Determine the (X, Y) coordinate at the center of the cell enclosing the given text.  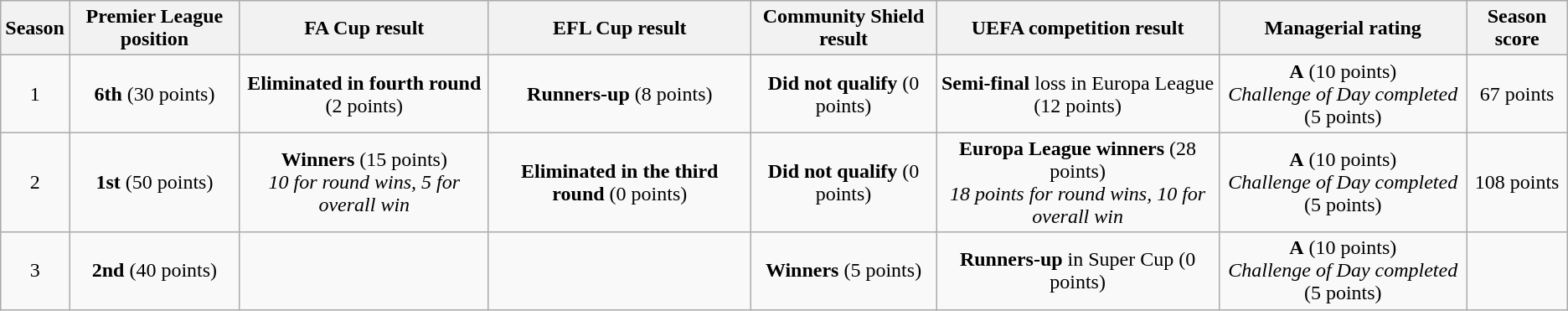
Runners-up (8 points) (620, 94)
Europa League winners (28 points)18 points for round wins, 10 for overall win (1078, 183)
1 (35, 94)
Season score (1517, 29)
108 points (1517, 183)
Premier League position (154, 29)
Community Shield result (843, 29)
2 (35, 183)
UEFA competition result (1078, 29)
Managerial rating (1343, 29)
Season (35, 29)
2nd (40 points) (154, 271)
Winners (15 points)10 for round wins, 5 for overall win (364, 183)
67 points (1517, 94)
3 (35, 271)
6th (30 points) (154, 94)
Eliminated in fourth round (2 points) (364, 94)
Runners-up in Super Cup (0 points) (1078, 271)
Semi-final loss in Europa League (12 points) (1078, 94)
EFL Cup result (620, 29)
1st (50 points) (154, 183)
FA Cup result (364, 29)
Winners (5 points) (843, 271)
Eliminated in the third round (0 points) (620, 183)
